Scan for the cell matching the given text and deliver its [x, y] coordinate at center. 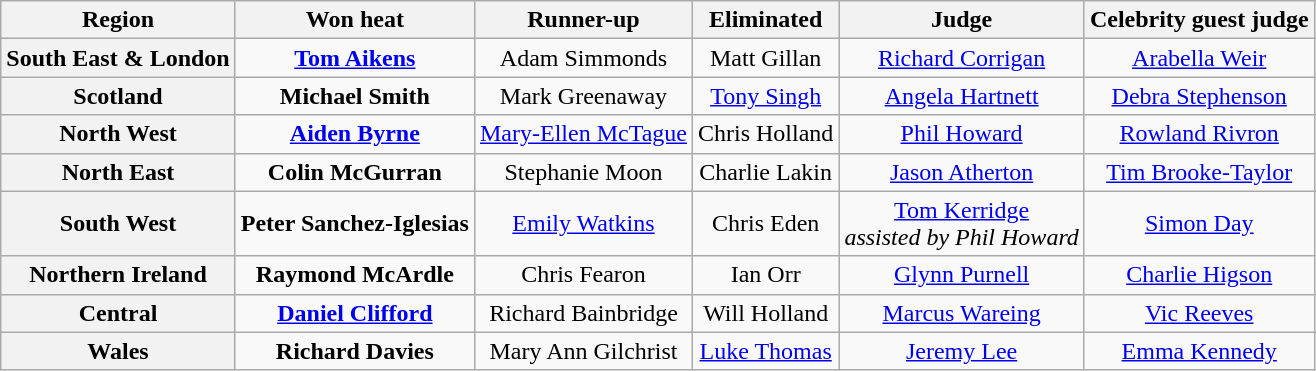
Tony Singh [765, 96]
Marcus Wareing [962, 313]
Northern Ireland [118, 275]
Aiden Byrne [354, 134]
Daniel Clifford [354, 313]
Chris Holland [765, 134]
North East [118, 172]
Chris Fearon [583, 275]
Colin McGurran [354, 172]
Charlie Lakin [765, 172]
North West [118, 134]
Scotland [118, 96]
Emma Kennedy [1199, 351]
Region [118, 20]
Wales [118, 351]
Raymond McArdle [354, 275]
Celebrity guest judge [1199, 20]
Peter Sanchez-Iglesias [354, 224]
Vic Reeves [1199, 313]
Mark Greenaway [583, 96]
Richard Corrigan [962, 58]
Eliminated [765, 20]
Richard Bainbridge [583, 313]
Central [118, 313]
Tom Aikens [354, 58]
Tom Kerridgeassisted by Phil Howard [962, 224]
Matt Gillan [765, 58]
South West [118, 224]
Debra Stephenson [1199, 96]
Adam Simmonds [583, 58]
Michael Smith [354, 96]
Tim Brooke-Taylor [1199, 172]
South East & London [118, 58]
Ian Orr [765, 275]
Won heat [354, 20]
Simon Day [1199, 224]
Richard Davies [354, 351]
Mary-Ellen McTague [583, 134]
Rowland Rivron [1199, 134]
Stephanie Moon [583, 172]
Luke Thomas [765, 351]
Charlie Higson [1199, 275]
Glynn Purnell [962, 275]
Chris Eden [765, 224]
Phil Howard [962, 134]
Jason Atherton [962, 172]
Arabella Weir [1199, 58]
Angela Hartnett [962, 96]
Will Holland [765, 313]
Emily Watkins [583, 224]
Judge [962, 20]
Runner-up [583, 20]
Jeremy Lee [962, 351]
Mary Ann Gilchrist [583, 351]
